Pinpoint the cell where the given text exists, returning its (X, Y) midpoint coordinate. 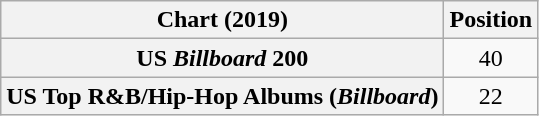
40 (491, 58)
US Top R&B/Hip-Hop Albums (Billboard) (222, 96)
US Billboard 200 (222, 58)
Position (491, 20)
Chart (2019) (222, 20)
22 (491, 96)
